From the cell containing the given text, extract its center point as (X, Y) coordinate. 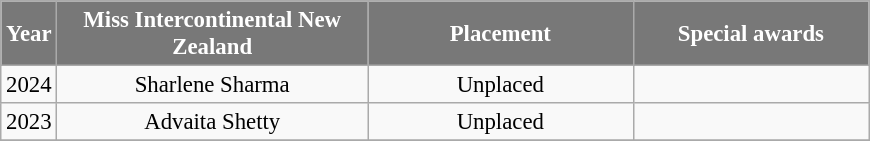
Advaita Shetty (212, 122)
Year (29, 34)
Placement (501, 34)
2023 (29, 122)
Sharlene Sharma (212, 85)
2024 (29, 85)
Miss Intercontinental New Zealand (212, 34)
Special awards (751, 34)
